Determine the [X, Y] coordinate at the center of the cell enclosing the given text.  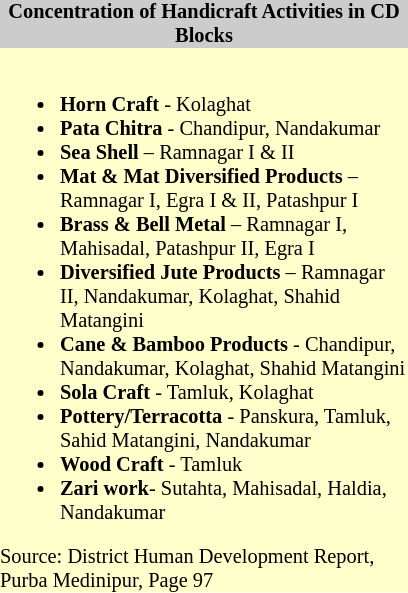
Concentration of Handicraft Activities in CD Blocks [204, 24]
